Pinpoint the cell where the given text exists, returning its (x, y) midpoint coordinate. 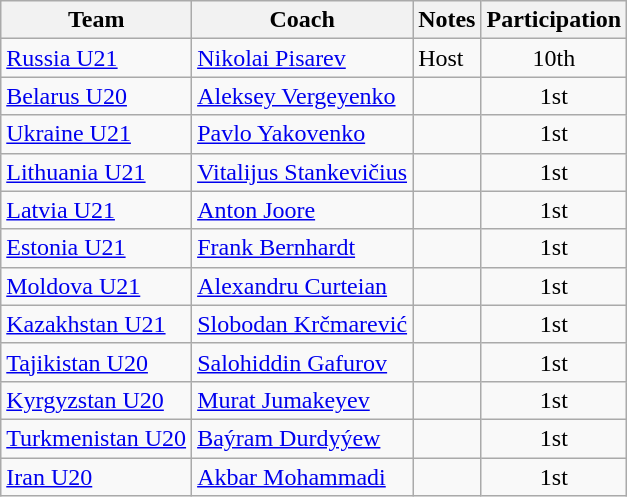
Kazakhstan U21 (96, 324)
Moldova U21 (96, 286)
Anton Joore (302, 210)
Belarus U20 (96, 96)
Nikolai Pisarev (302, 58)
Coach (302, 20)
10th (554, 58)
Kyrgyzstan U20 (96, 400)
Lithuania U21 (96, 172)
Turkmenistan U20 (96, 438)
Vitalijus Stankevičius (302, 172)
Baýram Durdyýew (302, 438)
Notes (447, 20)
Estonia U21 (96, 248)
Latvia U21 (96, 210)
Team (96, 20)
Host (447, 58)
Ukraine U21 (96, 134)
Tajikistan U20 (96, 362)
Murat Jumakeyev (302, 400)
Frank Bernhardt (302, 248)
Aleksey Vergeyenko (302, 96)
Pavlo Yakovenko (302, 134)
Russia U21 (96, 58)
Slobodan Krčmarević (302, 324)
Iran U20 (96, 477)
Salohiddin Gafurov (302, 362)
Akbar Mohammadi (302, 477)
Alexandru Curteian (302, 286)
Participation (554, 20)
